Identify which cell holds the provided text, then report its [x, y] central coordinate. 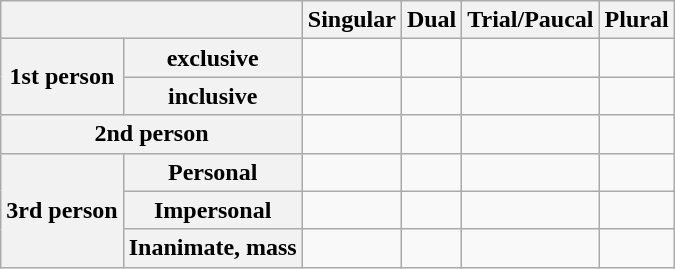
Impersonal [212, 210]
Plural [636, 20]
inclusive [212, 96]
Trial/Paucal [530, 20]
Dual [431, 20]
Inanimate, mass [212, 248]
Personal [212, 172]
exclusive [212, 58]
3rd person [62, 210]
Singular [352, 20]
2nd person [152, 134]
1st person [62, 77]
